Identify which cell holds the provided text, then report its [x, y] central coordinate. 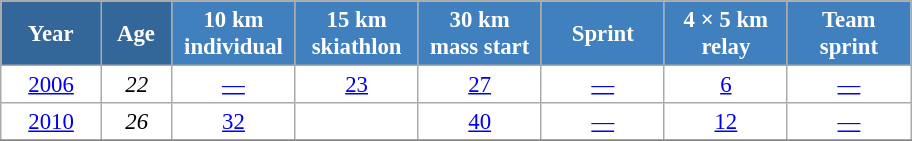
40 [480, 122]
27 [480, 85]
4 × 5 km relay [726, 34]
2010 [52, 122]
32 [234, 122]
23 [356, 85]
Age [136, 34]
12 [726, 122]
Year [52, 34]
22 [136, 85]
Sprint [602, 34]
6 [726, 85]
2006 [52, 85]
Team sprint [848, 34]
10 km individual [234, 34]
15 km skiathlon [356, 34]
30 km mass start [480, 34]
26 [136, 122]
